Identify which cell holds the provided text, then report its (x, y) central coordinate. 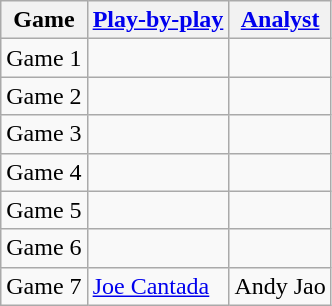
Game 1 (44, 58)
Play-by-play (158, 20)
Game 6 (44, 248)
Game (44, 20)
Game 3 (44, 134)
Game 5 (44, 210)
Game 2 (44, 96)
Analyst (280, 20)
Andy Jao (280, 286)
Game 4 (44, 172)
Joe Cantada (158, 286)
Game 7 (44, 286)
